Extract the [x, y] coordinate from the center of the cell holding the provided text.  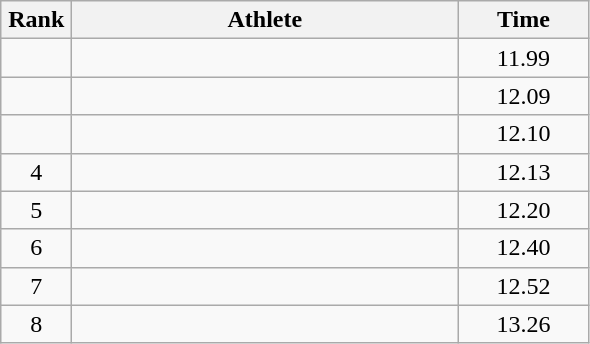
12.40 [524, 248]
13.26 [524, 324]
8 [36, 324]
7 [36, 286]
5 [36, 210]
4 [36, 172]
12.52 [524, 286]
12.13 [524, 172]
6 [36, 248]
12.09 [524, 96]
12.20 [524, 210]
Athlete [265, 20]
12.10 [524, 134]
Rank [36, 20]
Time [524, 20]
11.99 [524, 58]
